Provide the [x, y] coordinate of the cell's center where the given text is located.  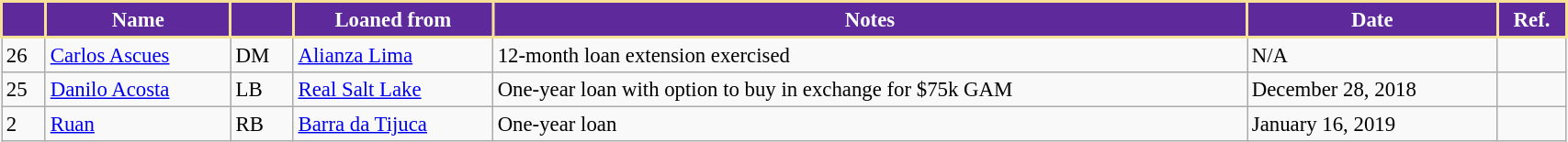
Danilo Acosta [138, 90]
12-month loan extension exercised [869, 55]
Name [138, 20]
Ref. [1532, 20]
DM [262, 55]
N/A [1372, 55]
December 28, 2018 [1372, 90]
25 [24, 90]
January 16, 2019 [1372, 125]
Date [1372, 20]
2 [24, 125]
Loaned from [393, 20]
Carlos Ascues [138, 55]
One-year loan [869, 125]
Notes [869, 20]
Real Salt Lake [393, 90]
Alianza Lima [393, 55]
Barra da Tijuca [393, 125]
LB [262, 90]
26 [24, 55]
RB [262, 125]
Ruan [138, 125]
One-year loan with option to buy in exchange for $75k GAM [869, 90]
